Scan for the cell matching the given text and deliver its [x, y] coordinate at center. 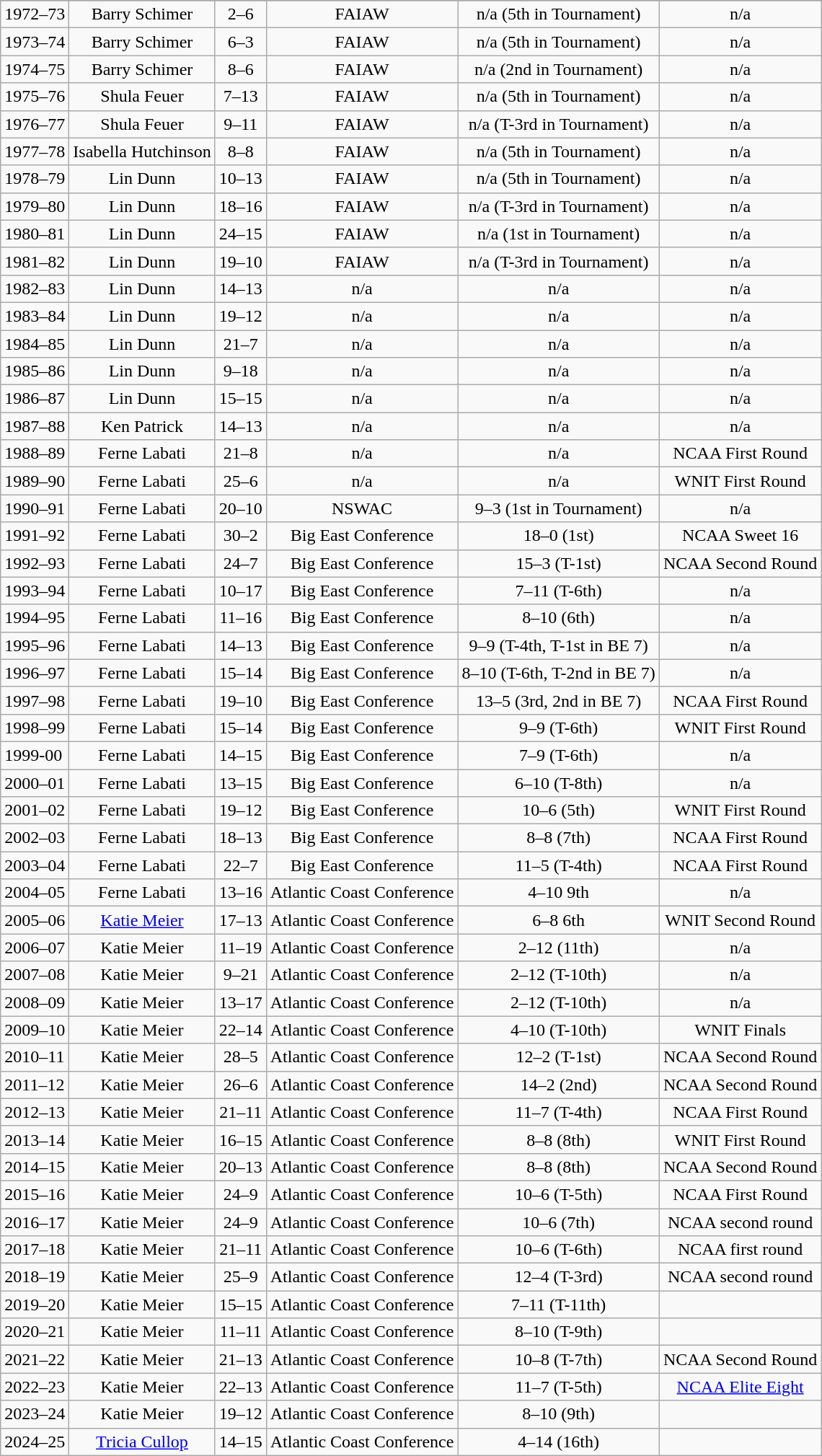
2024–25 [35, 1442]
1993–94 [35, 591]
NCAA Sweet 16 [740, 536]
8–10 (T-6th, T-2nd in BE 7) [559, 673]
28–5 [241, 1057]
7–9 (T-6th) [559, 755]
21–7 [241, 344]
2018–19 [35, 1277]
4–10 9th [559, 893]
10–13 [241, 179]
13–17 [241, 1002]
9–3 (1st in Tournament) [559, 508]
12–2 (T-1st) [559, 1057]
WNIT Second Round [740, 920]
2014–15 [35, 1167]
WNIT Finals [740, 1030]
12–4 (T-3rd) [559, 1277]
1974–75 [35, 69]
NCAA first round [740, 1250]
18–16 [241, 206]
20–10 [241, 508]
6–10 (T-8th) [559, 782]
NSWAC [362, 508]
1992–93 [35, 563]
2013–14 [35, 1139]
1999-00 [35, 755]
11–11 [241, 1332]
25–6 [241, 481]
9–18 [241, 371]
2022–23 [35, 1387]
13–15 [241, 782]
10–6 (T-5th) [559, 1194]
2023–24 [35, 1414]
1985–86 [35, 371]
n/a (1st in Tournament) [559, 234]
NCAA Elite Eight [740, 1387]
15–3 (T-1st) [559, 563]
8–8 (7th) [559, 838]
2001–02 [35, 811]
11–19 [241, 948]
22–7 [241, 865]
1979–80 [35, 206]
1988–89 [35, 454]
2004–05 [35, 893]
2020–21 [35, 1332]
1990–91 [35, 508]
11–7 (T-5th) [559, 1387]
2017–18 [35, 1250]
2008–09 [35, 1002]
8–10 (T-9th) [559, 1332]
24–15 [241, 234]
13–16 [241, 893]
2015–16 [35, 1194]
18–13 [241, 838]
8–6 [241, 69]
Tricia Cullop [142, 1442]
1989–90 [35, 481]
20–13 [241, 1167]
1997–98 [35, 700]
1972–73 [35, 14]
1975–76 [35, 97]
1998–99 [35, 728]
1991–92 [35, 536]
10–17 [241, 591]
11–5 (T-4th) [559, 865]
2012–13 [35, 1112]
1981–82 [35, 261]
2003–04 [35, 865]
10–6 (T-6th) [559, 1250]
9–9 (T-6th) [559, 728]
2019–20 [35, 1305]
9–21 [241, 975]
2011–12 [35, 1085]
n/a (2nd in Tournament) [559, 69]
1980–81 [35, 234]
1995–96 [35, 645]
17–13 [241, 920]
10–8 (T-7th) [559, 1359]
1976–77 [35, 124]
8–10 (9th) [559, 1414]
4–10 (T-10th) [559, 1030]
2009–10 [35, 1030]
1983–84 [35, 316]
2002–03 [35, 838]
13–5 (3rd, 2nd in BE 7) [559, 700]
2–6 [241, 14]
Ken Patrick [142, 426]
2007–08 [35, 975]
24–7 [241, 563]
10–6 (5th) [559, 811]
14–2 (2nd) [559, 1085]
26–6 [241, 1085]
11–7 (T-4th) [559, 1112]
1994–95 [35, 618]
18–0 (1st) [559, 536]
1996–97 [35, 673]
9–11 [241, 124]
2021–22 [35, 1359]
2010–11 [35, 1057]
1977–78 [35, 151]
16–15 [241, 1139]
10–6 (7th) [559, 1222]
7–11 (T-11th) [559, 1305]
2016–17 [35, 1222]
6–8 6th [559, 920]
6–3 [241, 42]
21–13 [241, 1359]
7–13 [241, 97]
4–14 (16th) [559, 1442]
1982–83 [35, 288]
30–2 [241, 536]
25–9 [241, 1277]
7–11 (T-6th) [559, 591]
8–8 [241, 151]
1984–85 [35, 344]
9–9 (T-4th, T-1st in BE 7) [559, 645]
Isabella Hutchinson [142, 151]
2006–07 [35, 948]
1986–87 [35, 399]
21–8 [241, 454]
1973–74 [35, 42]
2–12 (11th) [559, 948]
11–16 [241, 618]
2005–06 [35, 920]
1987–88 [35, 426]
22–13 [241, 1387]
22–14 [241, 1030]
8–10 (6th) [559, 618]
2000–01 [35, 782]
1978–79 [35, 179]
